Capture the cell that displays the provided text and extract its (x, y) central coordinate. 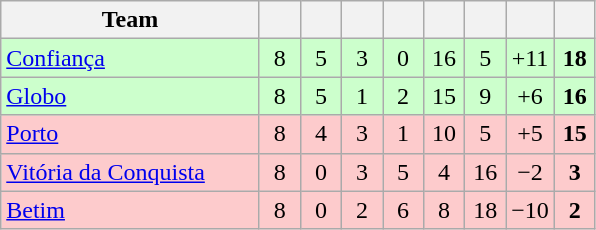
Vitória da Conquista (130, 172)
9 (486, 96)
Porto (130, 134)
+11 (530, 58)
Team (130, 20)
10 (444, 134)
6 (402, 210)
Betim (130, 210)
Globo (130, 96)
−10 (530, 210)
−2 (530, 172)
+5 (530, 134)
Confiança (130, 58)
+6 (530, 96)
